Return the (x, y) coordinate for the center point of the cell that contains the specified text.  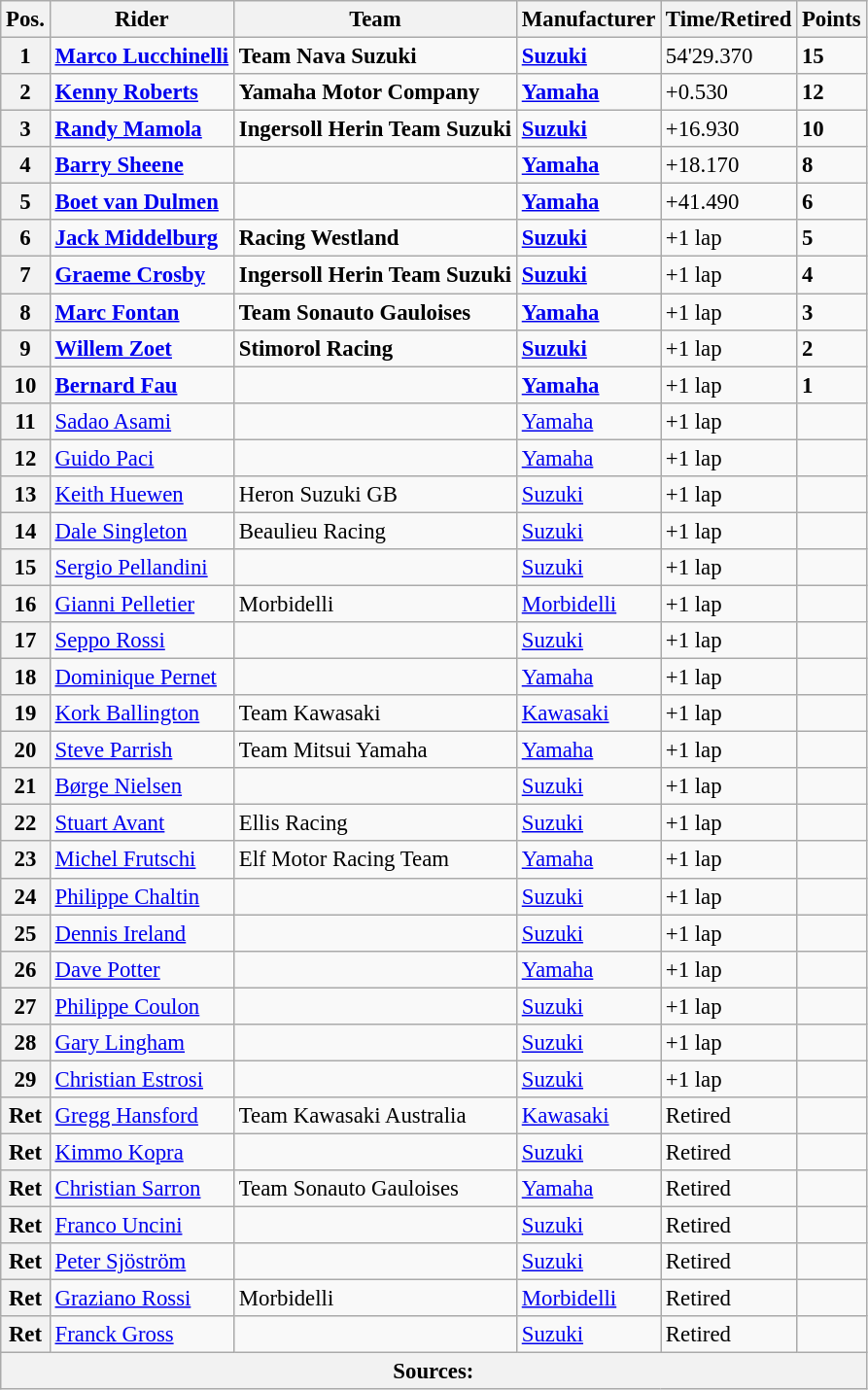
Christian Estrosi (142, 1079)
Team Mitsui Yamaha (375, 750)
23 (25, 860)
Gianni Pelletier (142, 604)
Kenny Roberts (142, 92)
Dominique Pernet (142, 678)
Seppo Rossi (142, 641)
Keith Huewen (142, 495)
Yamaha Motor Company (375, 92)
+0.530 (729, 92)
Team Nava Suzuki (375, 56)
Dennis Ireland (142, 933)
Franco Uncini (142, 1226)
Willem Zoet (142, 348)
Barry Sheene (142, 165)
Dave Potter (142, 969)
Sources: (434, 1372)
+16.930 (729, 129)
Gregg Hansford (142, 1116)
Philippe Chaltin (142, 896)
Steve Parrish (142, 750)
Randy Mamola (142, 129)
Sadao Asami (142, 421)
Graeme Crosby (142, 275)
Team Kawasaki (375, 713)
21 (25, 786)
Points (832, 19)
Michel Frutschi (142, 860)
22 (25, 823)
Franck Gross (142, 1335)
Manufacturer (588, 19)
29 (25, 1079)
+18.170 (729, 165)
28 (25, 1043)
Jack Middelburg (142, 238)
Beaulieu Racing (375, 531)
Gary Lingham (142, 1043)
Stuart Avant (142, 823)
Peter Sjöström (142, 1262)
17 (25, 641)
Heron Suzuki GB (375, 495)
20 (25, 750)
Team Kawasaki Australia (375, 1116)
Racing Westland (375, 238)
Kimmo Kopra (142, 1152)
Marco Lucchinelli (142, 56)
Elf Motor Racing Team (375, 860)
19 (25, 713)
14 (25, 531)
Stimorol Racing (375, 348)
9 (25, 348)
18 (25, 678)
Boet van Dulmen (142, 202)
25 (25, 933)
Rider (142, 19)
16 (25, 604)
24 (25, 896)
27 (25, 1006)
13 (25, 495)
Team (375, 19)
Sergio Pellandini (142, 568)
Pos. (25, 19)
Kork Ballington (142, 713)
26 (25, 969)
Dale Singleton (142, 531)
Christian Sarron (142, 1189)
11 (25, 421)
Bernard Fau (142, 385)
+41.490 (729, 202)
Graziano Rossi (142, 1299)
Philippe Coulon (142, 1006)
Marc Fontan (142, 312)
7 (25, 275)
Børge Nielsen (142, 786)
Guido Paci (142, 458)
Time/Retired (729, 19)
Ellis Racing (375, 823)
54'29.370 (729, 56)
